Detect which cell encompasses the target text, then output its (X, Y) center coordinate. 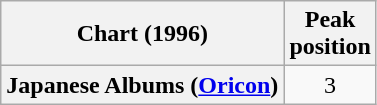
3 (330, 85)
Japanese Albums (Oricon) (142, 85)
Chart (1996) (142, 34)
Peak position (330, 34)
